Determine the (X, Y) coordinate at the center of the cell enclosing the given text.  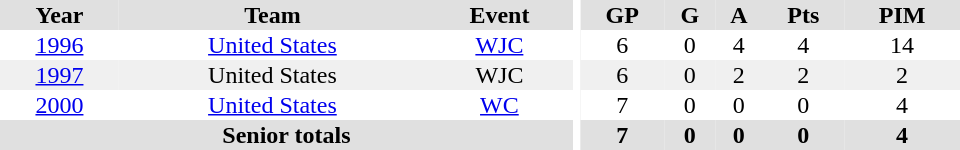
2000 (60, 105)
GP (622, 15)
Year (60, 15)
1997 (60, 75)
G (690, 15)
Senior totals (286, 135)
Pts (804, 15)
Event (500, 15)
1996 (60, 45)
14 (902, 45)
WC (500, 105)
A (738, 15)
Team (272, 15)
PIM (902, 15)
